Return the [X, Y] coordinate for the center point of the cell that contains the specified text.  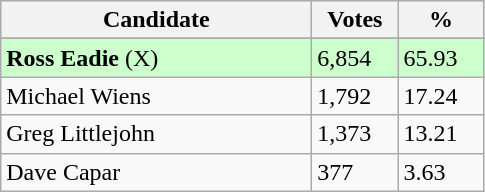
Greg Littlejohn [156, 134]
6,854 [355, 58]
Dave Capar [156, 172]
3.63 [441, 172]
1,792 [355, 96]
Ross Eadie (X) [156, 58]
% [441, 20]
17.24 [441, 96]
Votes [355, 20]
13.21 [441, 134]
Candidate [156, 20]
Michael Wiens [156, 96]
65.93 [441, 58]
1,373 [355, 134]
377 [355, 172]
